Search for the cell housing the specified text and yield its (X, Y) center coordinate. 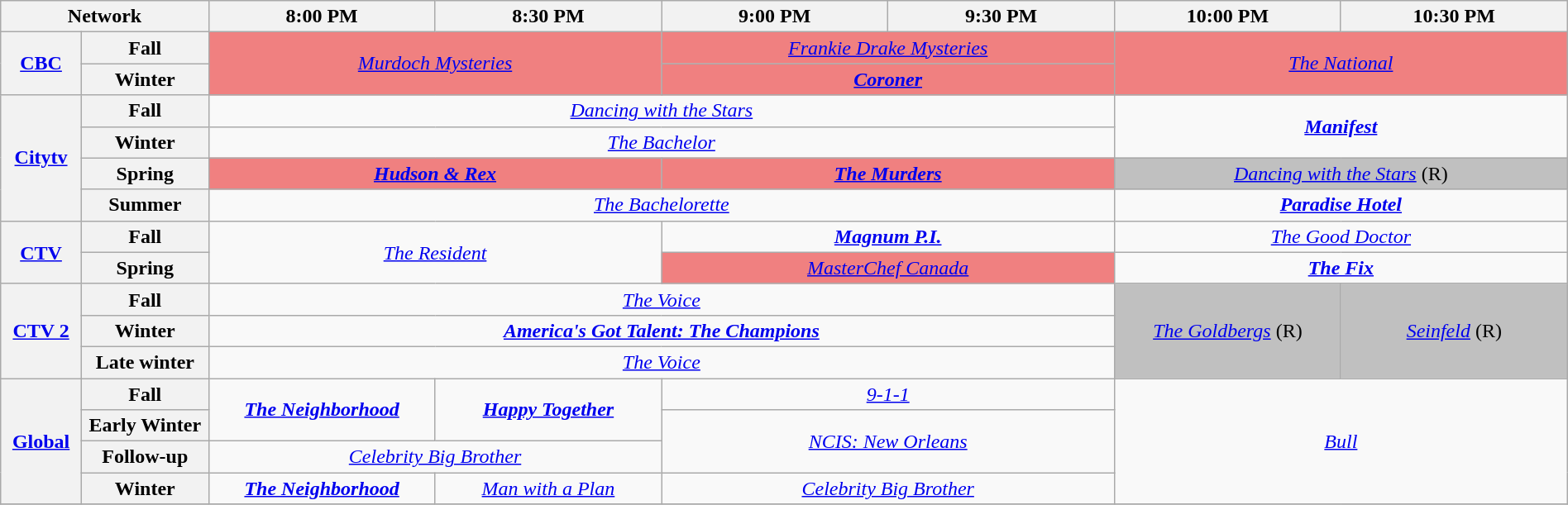
CBC (41, 64)
CTV (41, 252)
Early Winter (145, 426)
Late winter (145, 362)
10:00 PM (1227, 17)
CTV 2 (41, 331)
Murdoch Mysteries (435, 64)
Citytv (41, 158)
9-1-1 (888, 394)
10:30 PM (1454, 17)
The Bachelorette (662, 205)
The Good Doctor (1341, 236)
Manifest (1341, 126)
The Resident (435, 252)
8:00 PM (322, 17)
NCIS: New Orleans (888, 441)
Coroner (888, 79)
8:30 PM (548, 17)
Network (104, 17)
Dancing with the Stars (R) (1341, 174)
9:30 PM (1002, 17)
The Murders (888, 174)
The National (1341, 64)
Bull (1341, 441)
Dancing with the Stars (662, 111)
MasterChef Canada (888, 268)
Happy Together (548, 410)
The Fix (1341, 268)
Magnum P.I. (888, 236)
Global (41, 441)
Follow-up (145, 457)
9:00 PM (775, 17)
The Goldbergs (R) (1227, 331)
Paradise Hotel (1341, 205)
Seinfeld (R) (1454, 331)
Hudson & Rex (435, 174)
Summer (145, 205)
Man with a Plan (548, 488)
The Bachelor (662, 142)
America's Got Talent: The Champions (662, 331)
Frankie Drake Mysteries (888, 48)
